Identify which cell holds the provided text, then report its [x, y] central coordinate. 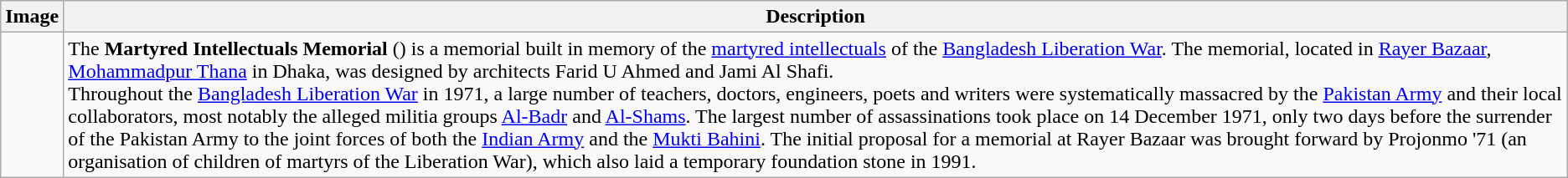
Image [32, 17]
Description [816, 17]
